Search for the cell housing the specified text and yield its [x, y] center coordinate. 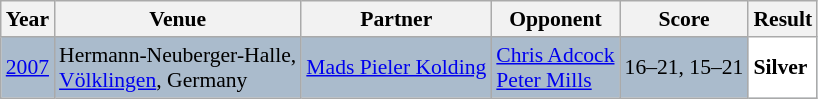
Partner [396, 19]
Score [684, 19]
Silver [782, 68]
16–21, 15–21 [684, 68]
Chris Adcock Peter Mills [555, 68]
Opponent [555, 19]
Year [28, 19]
Result [782, 19]
Venue [178, 19]
2007 [28, 68]
Hermann-Neuberger-Halle,Völklingen, Germany [178, 68]
Mads Pieler Kolding [396, 68]
